Determine the (x, y) coordinate at the center of the cell enclosing the given text.  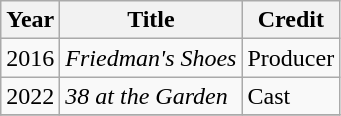
Year (30, 20)
Friedman's Shoes (151, 58)
2016 (30, 58)
Credit (291, 20)
2022 (30, 96)
Title (151, 20)
38 at the Garden (151, 96)
Producer (291, 58)
Cast (291, 96)
